Search for the cell housing the specified text and yield its (x, y) center coordinate. 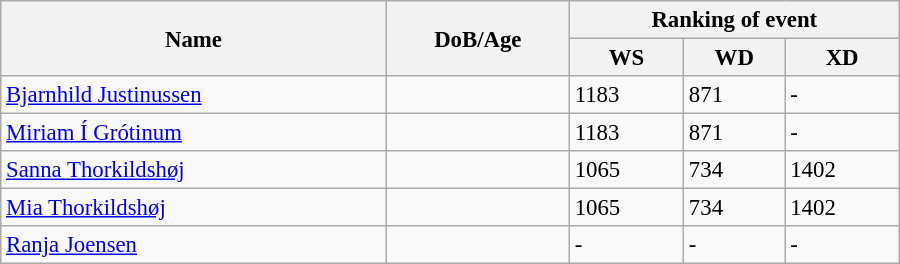
Mia Thorkildshøj (194, 208)
Miriam Í Grótinum (194, 133)
Ranja Joensen (194, 245)
Bjarnhild Justinussen (194, 95)
Name (194, 38)
Sanna Thorkildshøj (194, 170)
XD (842, 58)
WD (734, 58)
WS (626, 58)
Ranking of event (734, 20)
DoB/Age (478, 38)
